Provide the (X, Y) coordinate of the cell's center where the given text is located.  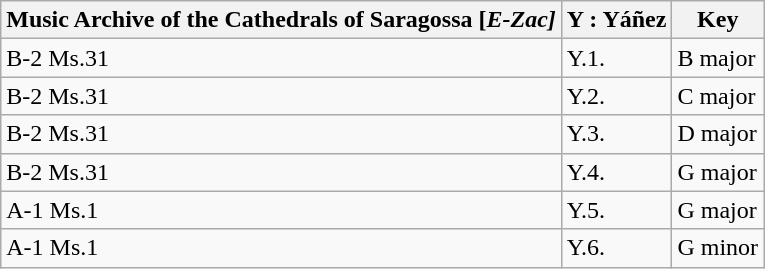
Y.3. (616, 134)
Key (718, 20)
Y.5. (616, 210)
C major (718, 96)
G minor (718, 248)
Y.1. (616, 58)
Y.4. (616, 172)
D major (718, 134)
Y.2. (616, 96)
Y : Yáñez (616, 20)
B major (718, 58)
Music Archive of the Cathedrals of Saragossa [E-Zac] (282, 20)
Y.6. (616, 248)
